Pinpoint the cell where the given text exists, returning its [x, y] midpoint coordinate. 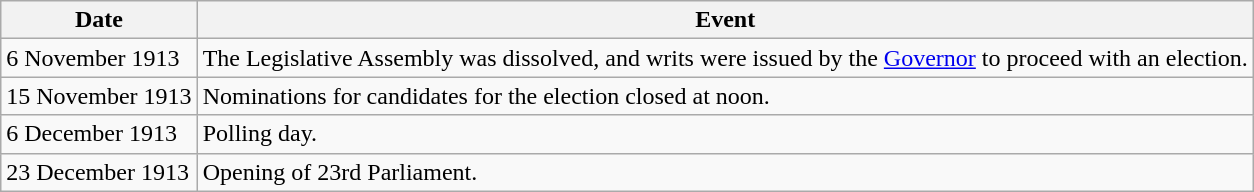
The Legislative Assembly was dissolved, and writs were issued by the Governor to proceed with an election. [725, 58]
Event [725, 20]
23 December 1913 [99, 172]
Opening of 23rd Parliament. [725, 172]
Polling day. [725, 134]
15 November 1913 [99, 96]
Nominations for candidates for the election closed at noon. [725, 96]
Date [99, 20]
6 December 1913 [99, 134]
6 November 1913 [99, 58]
